Locate the cell with the specified text and output its [X, Y] center coordinate. 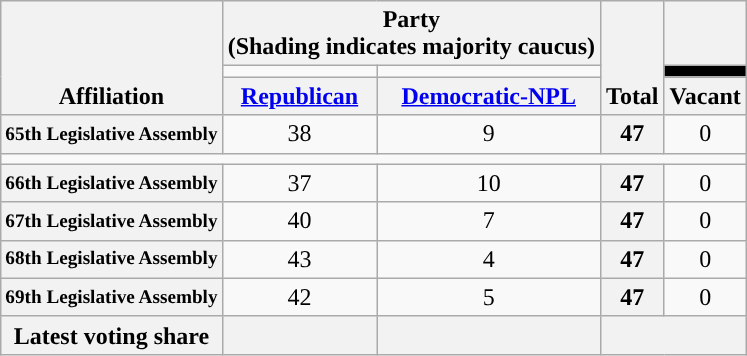
40 [300, 221]
7 [489, 221]
38 [300, 134]
43 [300, 259]
Affiliation [112, 58]
37 [300, 183]
5 [489, 297]
Vacant [705, 96]
10 [489, 183]
9 [489, 134]
Republican [300, 96]
Total [633, 58]
4 [489, 259]
65th Legislative Assembly [112, 134]
42 [300, 297]
69th Legislative Assembly [112, 297]
68th Legislative Assembly [112, 259]
66th Legislative Assembly [112, 183]
Latest voting share [112, 335]
67th Legislative Assembly [112, 221]
Party (Shading indicates majority caucus) [411, 34]
Democratic-NPL [489, 96]
